Return the [x, y] coordinate for the center point of the cell that contains the specified text.  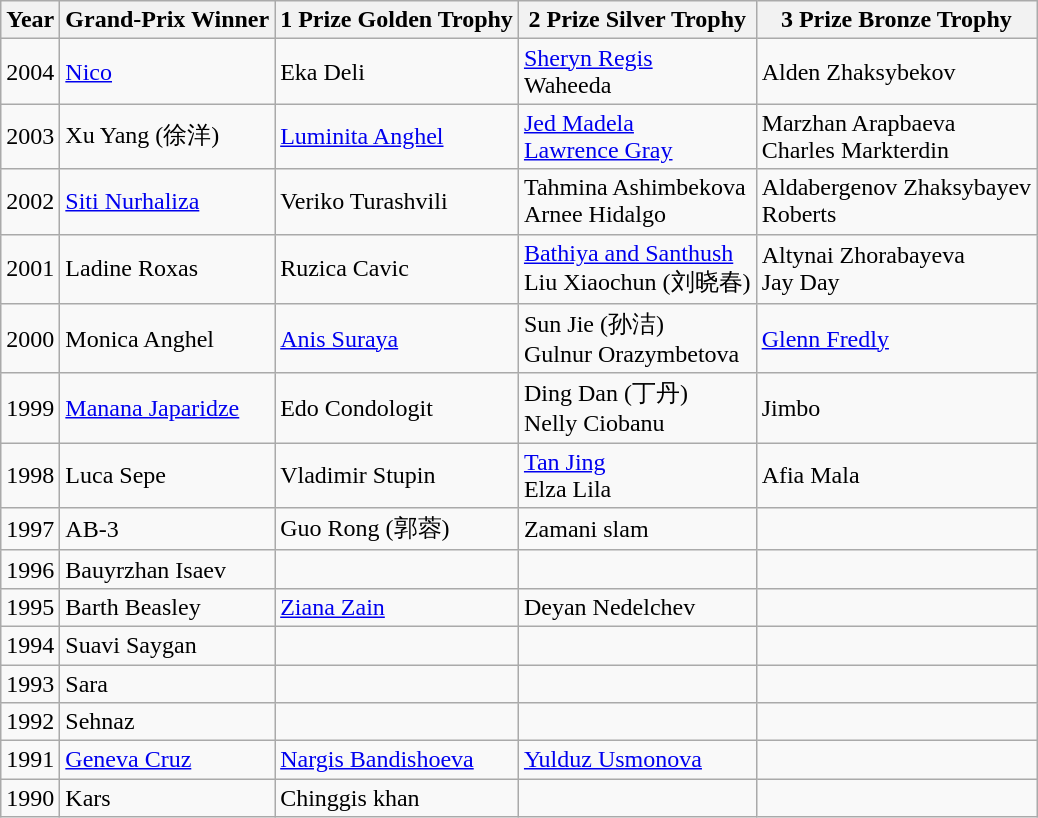
Glenn Fredly [896, 339]
1999 [30, 408]
Zamani slam [637, 530]
1991 [30, 760]
Jimbo [896, 408]
Marzhan Arapbaeva Charles Markterdin [896, 136]
Jed Madela Lawrence Gray [637, 136]
Manana Japaridze [168, 408]
Nico [168, 72]
Sun Jie (孙洁) Gulnur Orazymbetova [637, 339]
1996 [30, 569]
1993 [30, 683]
Veriko Turashvili [397, 202]
Monica Anghel [168, 339]
2002 [30, 202]
1992 [30, 722]
Barth Beasley [168, 607]
Ladine Roxas [168, 269]
Bathiya and Santhush Liu Xiaochun (刘晓春) [637, 269]
Eka Deli [397, 72]
Alden Zhaksybekov [896, 72]
2004 [30, 72]
2000 [30, 339]
Altynai Zhorabayeva Jay Day [896, 269]
1994 [30, 645]
1990 [30, 798]
Edo Condologit [397, 408]
2003 [30, 136]
Guo Rong (郭蓉) [397, 530]
Tan Jing Elza Lila [637, 476]
1997 [30, 530]
Year [30, 20]
2001 [30, 269]
Tahmina Ashimbekova Arnee Hidalgo [637, 202]
2 Prize Silver Trophy [637, 20]
Siti Nurhaliza [168, 202]
Suavi Saygan [168, 645]
Aldabergenov Zhaksybayev Roberts [896, 202]
Luca Sepe [168, 476]
3 Prize Bronze Trophy [896, 20]
Yulduz Usmonova [637, 760]
Ruzica Cavic [397, 269]
Kars [168, 798]
Nargis Bandishoeva [397, 760]
1998 [30, 476]
Afia Mala [896, 476]
Sehnaz [168, 722]
Sara [168, 683]
Luminita Anghel [397, 136]
Anis Suraya [397, 339]
Grand-Prix Winner [168, 20]
Geneva Cruz [168, 760]
Xu Yang (徐洋) [168, 136]
Sheryn Regis Waheeda [637, 72]
1995 [30, 607]
Chinggis khan [397, 798]
Bauyrzhan Isaev [168, 569]
Deyan Nedelchev [637, 607]
1 Prize Golden Trophy [397, 20]
Vladimir Stupin [397, 476]
Ziana Zain [397, 607]
Ding Dan (丁丹) Nelly Ciobanu [637, 408]
AB-3 [168, 530]
